Search for the cell housing the specified text and yield its [X, Y] center coordinate. 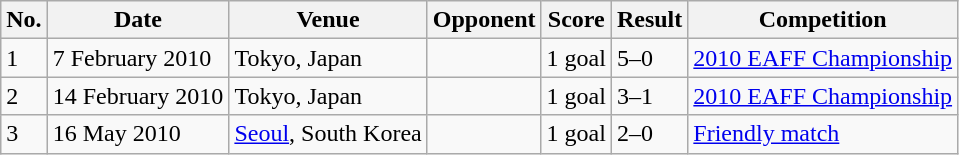
Score [576, 20]
3 [24, 134]
Competition [823, 20]
No. [24, 20]
2 [24, 96]
Opponent [484, 20]
2–0 [649, 134]
Friendly match [823, 134]
Venue [328, 20]
Seoul, South Korea [328, 134]
16 May 2010 [138, 134]
1 [24, 58]
Date [138, 20]
5–0 [649, 58]
14 February 2010 [138, 96]
7 February 2010 [138, 58]
3–1 [649, 96]
Result [649, 20]
